Scan for the cell matching the given text and deliver its (X, Y) coordinate at center. 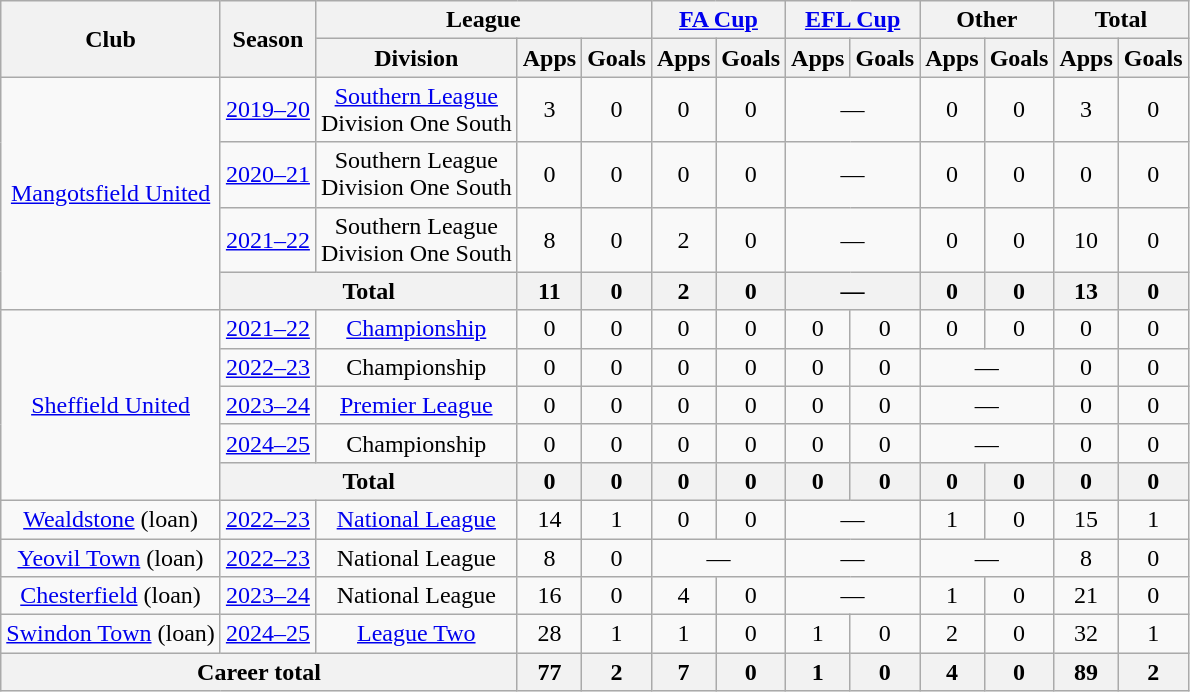
10 (1086, 240)
Premier League (416, 405)
15 (1086, 519)
EFL Cup (853, 20)
Sheffield United (111, 405)
2020–21 (268, 174)
16 (549, 596)
Mangotsfield United (111, 194)
Chesterfield (loan) (111, 596)
Wealdstone (loan) (111, 519)
Season (268, 39)
14 (549, 519)
13 (1086, 291)
Division (416, 58)
Swindon Town (loan) (111, 634)
Career total (259, 672)
2019–20 (268, 110)
7 (683, 672)
Other (987, 20)
77 (549, 672)
11 (549, 291)
League Two (416, 634)
FA Cup (718, 20)
89 (1086, 672)
32 (1086, 634)
28 (549, 634)
21 (1086, 596)
Club (111, 39)
Yeovil Town (loan) (111, 557)
League (483, 20)
